For the text-containing cell, return its midpoint in (X, Y) coordinate format. 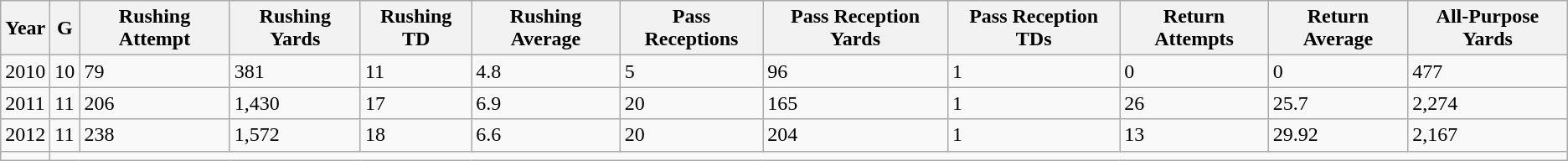
2,274 (1488, 103)
G (65, 29)
All-Purpose Yards (1488, 29)
10 (65, 71)
Return Attempts (1194, 29)
4.8 (546, 71)
381 (295, 71)
165 (856, 103)
238 (154, 135)
Rushing Average (546, 29)
18 (415, 135)
Return Average (1338, 29)
6.9 (546, 103)
Rushing Yards (295, 29)
26 (1194, 103)
206 (154, 103)
79 (154, 71)
29.92 (1338, 135)
1,430 (295, 103)
13 (1194, 135)
Pass Receptions (691, 29)
Year (25, 29)
Pass Reception TDs (1034, 29)
2012 (25, 135)
Pass Reception Yards (856, 29)
2010 (25, 71)
2,167 (1488, 135)
5 (691, 71)
Rushing TD (415, 29)
Rushing Attempt (154, 29)
2011 (25, 103)
477 (1488, 71)
96 (856, 71)
204 (856, 135)
25.7 (1338, 103)
1,572 (295, 135)
17 (415, 103)
6.6 (546, 135)
